Scan for the cell matching the given text and deliver its [x, y] coordinate at center. 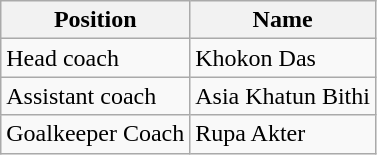
Goalkeeper Coach [96, 134]
Head coach [96, 58]
Asia Khatun Bithi [283, 96]
Khokon Das [283, 58]
Assistant coach [96, 96]
Rupa Akter [283, 134]
Name [283, 20]
Position [96, 20]
